From the cell containing the given text, extract its center point as (x, y) coordinate. 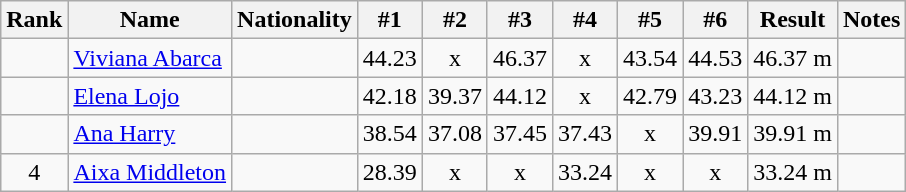
38.54 (390, 134)
33.24 (584, 172)
Aixa Middleton (150, 172)
4 (34, 172)
#3 (520, 20)
Result (793, 20)
37.08 (454, 134)
42.18 (390, 96)
39.37 (454, 96)
43.23 (716, 96)
44.23 (390, 58)
43.54 (650, 58)
Rank (34, 20)
44.53 (716, 58)
#1 (390, 20)
#4 (584, 20)
37.43 (584, 134)
Ana Harry (150, 134)
Viviana Abarca (150, 58)
#2 (454, 20)
28.39 (390, 172)
39.91 m (793, 134)
Notes (871, 20)
42.79 (650, 96)
#6 (716, 20)
44.12 m (793, 96)
Name (150, 20)
46.37 m (793, 58)
37.45 (520, 134)
39.91 (716, 134)
Elena Lojo (150, 96)
46.37 (520, 58)
#5 (650, 20)
44.12 (520, 96)
Nationality (295, 20)
33.24 m (793, 172)
